Determine the (X, Y) coordinate at the center of the cell enclosing the given text.  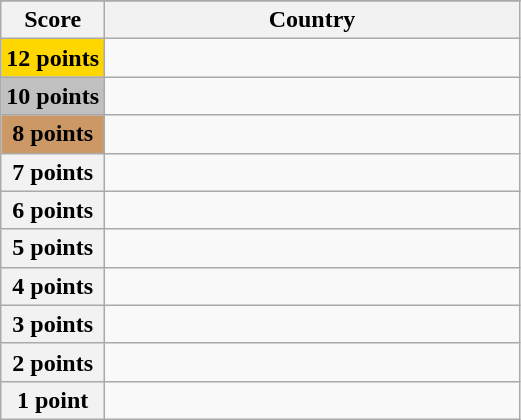
3 points (53, 324)
12 points (53, 58)
1 point (53, 400)
4 points (53, 286)
2 points (53, 362)
8 points (53, 134)
7 points (53, 172)
6 points (53, 210)
5 points (53, 248)
10 points (53, 96)
Score (53, 20)
Country (312, 20)
